Detect which cell encompasses the target text, then output its (X, Y) center coordinate. 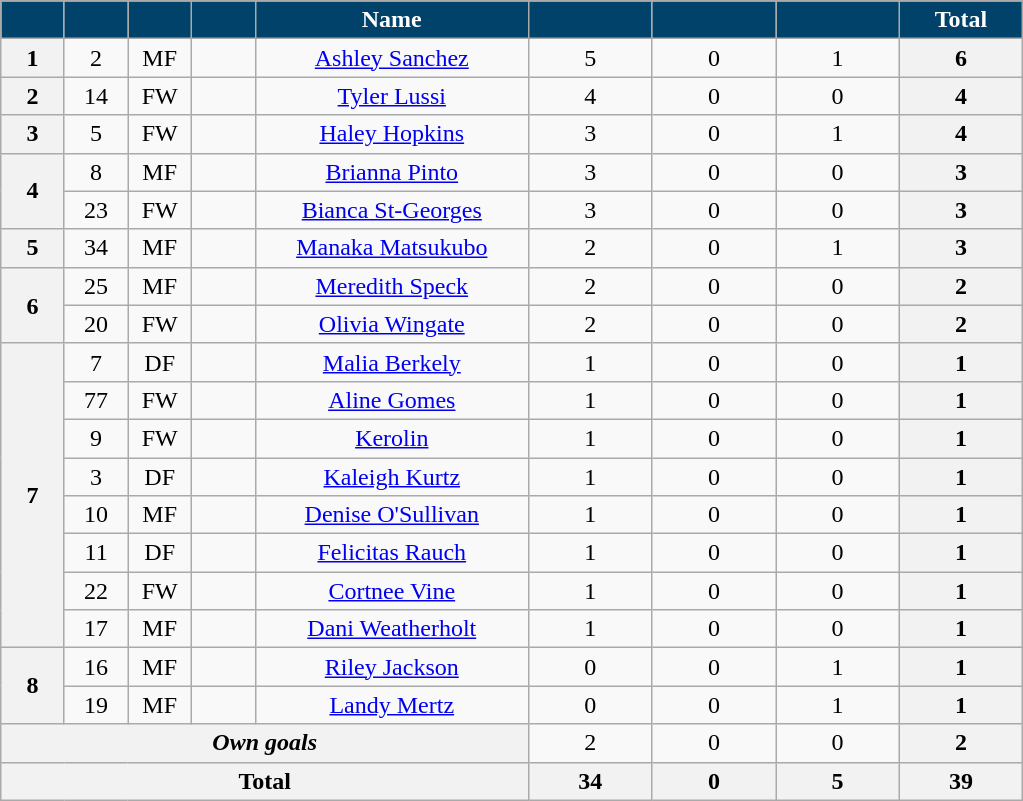
Kaleigh Kurtz (392, 477)
16 (96, 667)
Name (392, 20)
9 (96, 438)
10 (96, 515)
22 (96, 591)
Riley Jackson (392, 667)
20 (96, 324)
Bianca St-Georges (392, 210)
Brianna Pinto (392, 172)
39 (961, 781)
Tyler Lussi (392, 96)
Haley Hopkins (392, 134)
Landy Mertz (392, 705)
Felicitas Rauch (392, 553)
Own goals (265, 743)
Kerolin (392, 438)
Meredith Speck (392, 286)
19 (96, 705)
Malia Berkely (392, 362)
Ashley Sanchez (392, 58)
Cortnee Vine (392, 591)
14 (96, 96)
Manaka Matsukubo (392, 248)
11 (96, 553)
Aline Gomes (392, 400)
17 (96, 629)
77 (96, 400)
23 (96, 210)
Denise O'Sullivan (392, 515)
Olivia Wingate (392, 324)
25 (96, 286)
Dani Weatherholt (392, 629)
